Find where the given text appears and provide that cell's center as (x, y) coordinate. 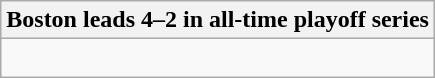
Boston leads 4–2 in all-time playoff series (218, 20)
